Capture the cell that displays the provided text and extract its [x, y] central coordinate. 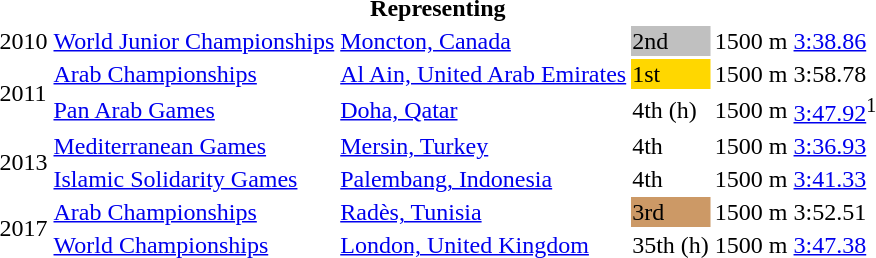
Mersin, Turkey [484, 146]
World Junior Championships [194, 41]
Moncton, Canada [484, 41]
3rd [671, 212]
Doha, Qatar [484, 110]
2nd [671, 41]
Al Ain, United Arab Emirates [484, 74]
Islamic Solidarity Games [194, 179]
Mediterranean Games [194, 146]
Radès, Tunisia [484, 212]
Pan Arab Games [194, 110]
Palembang, Indonesia [484, 179]
1st [671, 74]
4th (h) [671, 110]
